Detect which cell encompasses the target text, then output its (X, Y) center coordinate. 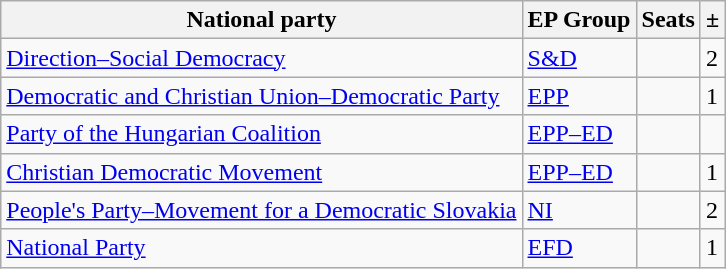
EP Group (579, 20)
Direction–Social Democracy (262, 58)
EFD (579, 248)
± (712, 20)
Democratic and Christian Union–Democratic Party (262, 96)
Seats (668, 20)
People's Party–Movement for a Democratic Slovakia (262, 210)
Christian Democratic Movement (262, 172)
NI (579, 210)
National party (262, 20)
Party of the Hungarian Coalition (262, 134)
National Party (262, 248)
EPP (579, 96)
S&D (579, 58)
